Search for the cell housing the specified text and yield its [X, Y] center coordinate. 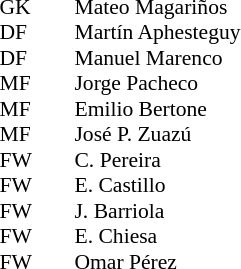
E. Chiesa [157, 237]
Manuel Marenco [157, 58]
Jorge Pacheco [157, 83]
E. Castillo [157, 185]
Martín Aphesteguy [157, 33]
C. Pereira [157, 160]
Emilio Bertone [157, 109]
J. Barriola [157, 211]
José P. Zuazú [157, 135]
